Pinpoint the cell where the given text exists, returning its [X, Y] midpoint coordinate. 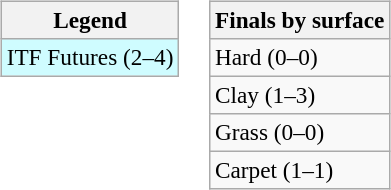
Clay (1–3) [300, 95]
Hard (0–0) [300, 57]
Finals by surface [300, 20]
ITF Futures (2–4) [90, 57]
Carpet (1–1) [300, 171]
Grass (0–0) [300, 133]
Legend [90, 20]
